Determine the [x, y] coordinate at the center of the cell enclosing the given text.  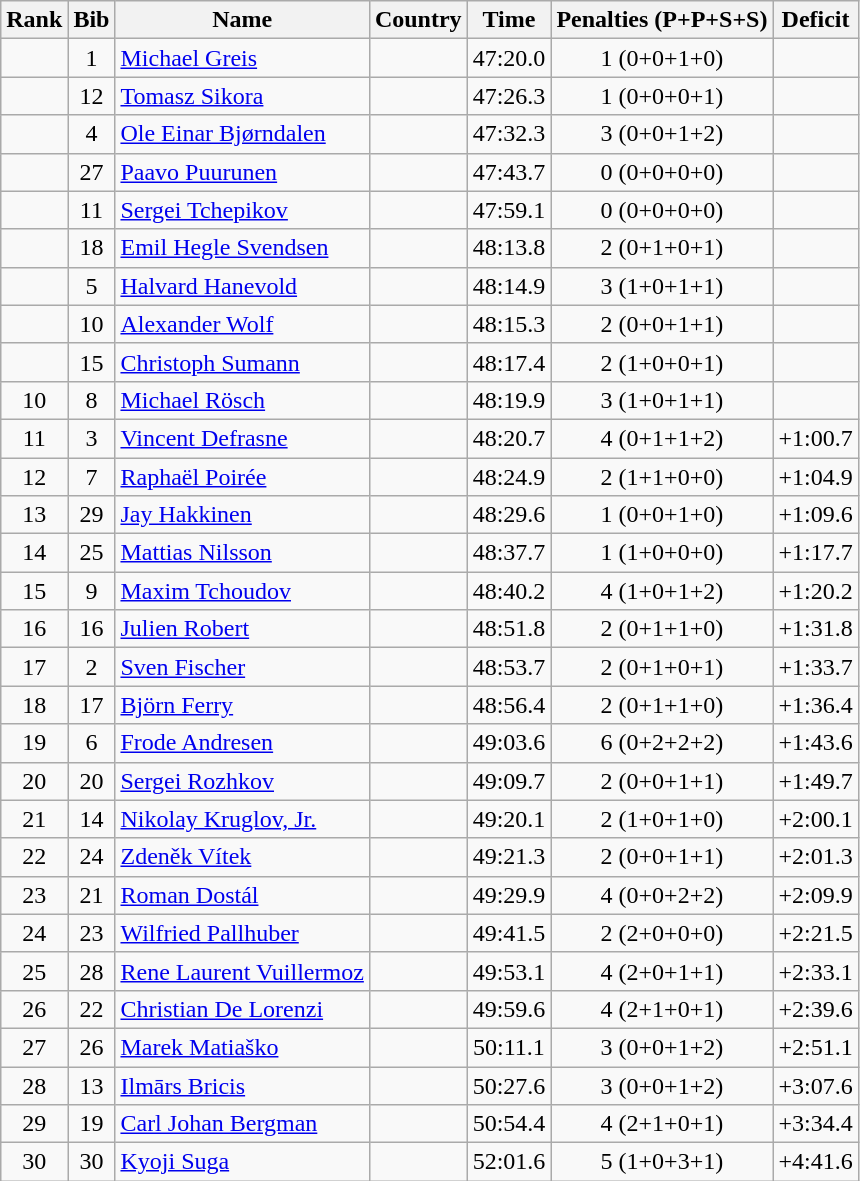
Bib [92, 20]
Ole Einar Bjørndalen [242, 134]
49:20.1 [509, 819]
48:20.7 [509, 438]
+1:43.6 [816, 743]
+1:20.2 [816, 591]
+2:09.9 [816, 895]
Julien Robert [242, 629]
Nikolay Kruglov, Jr. [242, 819]
+1:49.7 [816, 781]
Michael Greis [242, 58]
47:59.1 [509, 210]
2 (1+1+0+0) [662, 477]
49:41.5 [509, 933]
2 [92, 667]
Country [418, 20]
1 (0+0+0+1) [662, 96]
+1:36.4 [816, 705]
4 (0+0+2+2) [662, 895]
4 (2+0+1+1) [662, 971]
Christian De Lorenzi [242, 1009]
1 (1+0+0+0) [662, 553]
48:17.4 [509, 362]
+1:33.7 [816, 667]
47:26.3 [509, 96]
47:32.3 [509, 134]
1 [92, 58]
Maxim Tchoudov [242, 591]
Kyoji Suga [242, 1162]
6 [92, 743]
8 [92, 400]
Tomasz Sikora [242, 96]
+3:07.6 [816, 1085]
50:27.6 [509, 1085]
2 (1+0+1+0) [662, 819]
Halvard Hanevold [242, 286]
49:03.6 [509, 743]
Zdeněk Vítek [242, 857]
52:01.6 [509, 1162]
48:24.9 [509, 477]
Paavo Puurunen [242, 172]
Jay Hakkinen [242, 515]
49:09.7 [509, 781]
Vincent Defrasne [242, 438]
+4:41.6 [816, 1162]
Rene Laurent Vuillermoz [242, 971]
+1:00.7 [816, 438]
9 [92, 591]
7 [92, 477]
Alexander Wolf [242, 324]
2 (2+0+0+0) [662, 933]
+1:04.9 [816, 477]
49:53.1 [509, 971]
Björn Ferry [242, 705]
50:11.1 [509, 1047]
Sergei Tchepikov [242, 210]
+1:09.6 [816, 515]
47:43.7 [509, 172]
Marek Matiaško [242, 1047]
48:51.8 [509, 629]
Raphaël Poirée [242, 477]
2 (1+0+0+1) [662, 362]
5 (1+0+3+1) [662, 1162]
Wilfried Pallhuber [242, 933]
+1:17.7 [816, 553]
Christoph Sumann [242, 362]
48:29.6 [509, 515]
Sergei Rozhkov [242, 781]
48:15.3 [509, 324]
4 [92, 134]
4 (1+0+1+2) [662, 591]
Frode Andresen [242, 743]
48:40.2 [509, 591]
+2:33.1 [816, 971]
Name [242, 20]
49:59.6 [509, 1009]
47:20.0 [509, 58]
Roman Dostál [242, 895]
Rank [34, 20]
Sven Fischer [242, 667]
4 (0+1+1+2) [662, 438]
Ilmārs Bricis [242, 1085]
49:21.3 [509, 857]
+2:39.6 [816, 1009]
48:37.7 [509, 553]
6 (0+2+2+2) [662, 743]
3 [92, 438]
48:13.8 [509, 248]
Carl Johan Bergman [242, 1124]
+2:51.1 [816, 1047]
Penalties (P+P+S+S) [662, 20]
+3:34.4 [816, 1124]
49:29.9 [509, 895]
48:56.4 [509, 705]
Time [509, 20]
Deficit [816, 20]
+2:01.3 [816, 857]
Mattias Nilsson [242, 553]
48:19.9 [509, 400]
+1:31.8 [816, 629]
+2:00.1 [816, 819]
+2:21.5 [816, 933]
48:53.7 [509, 667]
Emil Hegle Svendsen [242, 248]
5 [92, 286]
48:14.9 [509, 286]
50:54.4 [509, 1124]
Michael Rösch [242, 400]
